Extract the [x, y] coordinate from the center of the cell holding the provided text.  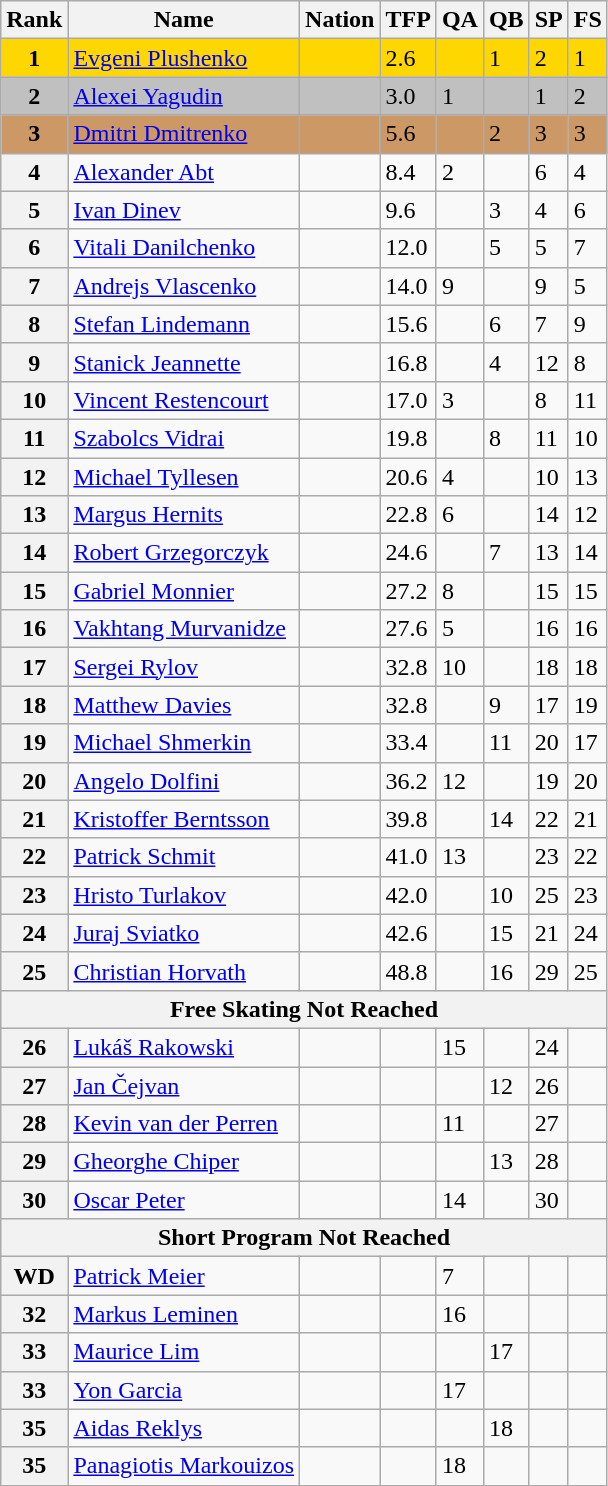
QB [506, 20]
16.8 [408, 362]
Michael Shmerkin [184, 743]
Vakhtang Murvanidze [184, 629]
22.8 [408, 515]
WD [34, 1276]
9.6 [408, 210]
Robert Grzegorczyk [184, 553]
Short Program Not Reached [304, 1238]
Stefan Lindemann [184, 324]
Patrick Meier [184, 1276]
2.6 [408, 58]
Ivan Dinev [184, 210]
Maurice Lim [184, 1352]
12.0 [408, 248]
Andrejs Vlascenko [184, 286]
Sergei Rylov [184, 667]
FS [588, 20]
Dmitri Dmitrenko [184, 134]
Gabriel Monnier [184, 591]
Stanick Jeannette [184, 362]
42.6 [408, 933]
Alexei Yagudin [184, 96]
19.8 [408, 438]
Gheorghe Chiper [184, 1162]
TFP [408, 20]
SP [548, 20]
Kevin van der Perren [184, 1124]
48.8 [408, 971]
Vitali Danilchenko [184, 248]
39.8 [408, 819]
5.6 [408, 134]
Michael Tyllesen [184, 477]
Name [184, 20]
Rank [34, 20]
Oscar Peter [184, 1200]
Hristo Turlakov [184, 895]
Markus Leminen [184, 1314]
Aidas Reklys [184, 1428]
33.4 [408, 743]
42.0 [408, 895]
Kristoffer Berntsson [184, 819]
Panagiotis Markouizos [184, 1466]
41.0 [408, 857]
Alexander Abt [184, 172]
32 [34, 1314]
Christian Horvath [184, 971]
Evgeni Plushenko [184, 58]
20.6 [408, 477]
Matthew Davies [184, 705]
17.0 [408, 400]
3.0 [408, 96]
Margus Hernits [184, 515]
Angelo Dolfini [184, 781]
36.2 [408, 781]
Yon Garcia [184, 1390]
QA [460, 20]
8.4 [408, 172]
Lukáš Rakowski [184, 1047]
24.6 [408, 553]
27.2 [408, 591]
27.6 [408, 629]
Vincent Restencourt [184, 400]
Free Skating Not Reached [304, 1009]
Szabolcs Vidrai [184, 438]
Patrick Schmit [184, 857]
Nation [340, 20]
Jan Čejvan [184, 1085]
Juraj Sviatko [184, 933]
14.0 [408, 286]
15.6 [408, 324]
